Determine the (X, Y) coordinate at the center of the cell enclosing the given text.  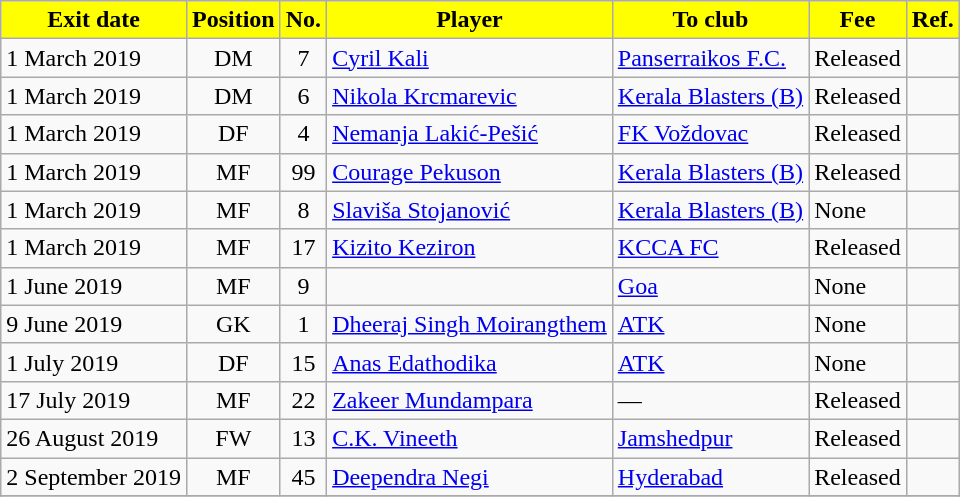
Deependra Negi (470, 477)
Ref. (932, 20)
1 July 2019 (94, 362)
GK (233, 324)
1 June 2019 (94, 286)
Position (233, 20)
15 (303, 362)
Nikola Krcmarevic (470, 96)
KCCA FC (710, 248)
Goa (710, 286)
Nemanja Lakić-Pešić (470, 134)
Courage Pekuson (470, 172)
— (710, 400)
99 (303, 172)
1 (303, 324)
Slaviša Stojanović (470, 210)
No. (303, 20)
Zakeer Mundampara (470, 400)
FK Voždovac (710, 134)
Fee (858, 20)
9 June 2019 (94, 324)
13 (303, 438)
4 (303, 134)
17 July 2019 (94, 400)
22 (303, 400)
Hyderabad (710, 477)
Cyril Kali (470, 58)
Anas Edathodika (470, 362)
17 (303, 248)
26 August 2019 (94, 438)
Jamshedpur (710, 438)
8 (303, 210)
6 (303, 96)
45 (303, 477)
Dheeraj Singh Moirangthem (470, 324)
9 (303, 286)
To club (710, 20)
Player (470, 20)
Kizito Keziron (470, 248)
Exit date (94, 20)
2 September 2019 (94, 477)
C.K. Vineeth (470, 438)
7 (303, 58)
FW (233, 438)
Panserraikos F.C. (710, 58)
